Search for the cell housing the specified text and yield its (x, y) center coordinate. 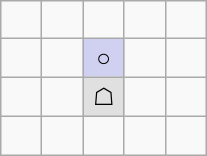
☖ (104, 97)
○ (104, 58)
